Return (X, Y) of the center of cell containing provided text 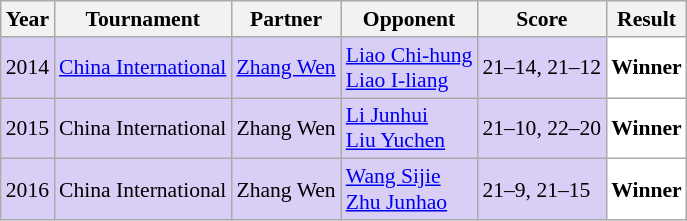
2015 (28, 128)
Tournament (142, 19)
Year (28, 19)
21–14, 21–12 (542, 68)
21–10, 22–20 (542, 128)
Li Junhui Liu Yuchen (410, 128)
21–9, 21–15 (542, 190)
Partner (286, 19)
Wang Sijie Zhu Junhao (410, 190)
Result (646, 19)
2014 (28, 68)
Opponent (410, 19)
2016 (28, 190)
Score (542, 19)
Liao Chi-hung Liao I-liang (410, 68)
